Detect which cell encompasses the target text, then output its (X, Y) center coordinate. 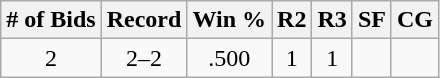
.500 (230, 58)
SF (372, 20)
CG (414, 20)
R2 (292, 20)
Win % (230, 20)
# of Bids (51, 20)
2 (51, 58)
R3 (332, 20)
2–2 (144, 58)
Record (144, 20)
